Determine the (x, y) coordinate at the center of the cell enclosing the given text.  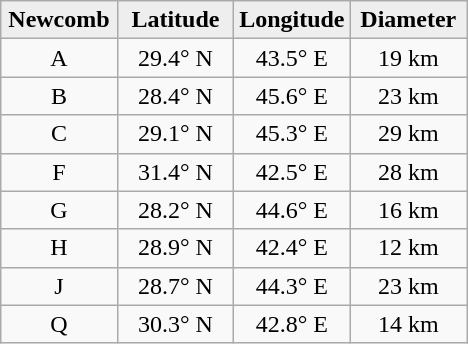
19 km (408, 58)
Longitude (292, 20)
42.4° E (292, 248)
J (59, 286)
H (59, 248)
14 km (408, 324)
G (59, 210)
43.5° E (292, 58)
Diameter (408, 20)
28 km (408, 172)
Newcomb (59, 20)
45.6° E (292, 96)
28.9° N (175, 248)
28.2° N (175, 210)
31.4° N (175, 172)
45.3° E (292, 134)
F (59, 172)
42.5° E (292, 172)
12 km (408, 248)
44.3° E (292, 286)
Latitude (175, 20)
28.7° N (175, 286)
16 km (408, 210)
28.4° N (175, 96)
29 km (408, 134)
B (59, 96)
C (59, 134)
29.4° N (175, 58)
30.3° N (175, 324)
44.6° E (292, 210)
A (59, 58)
Q (59, 324)
42.8° E (292, 324)
29.1° N (175, 134)
